Detect which cell encompasses the target text, then output its [X, Y] center coordinate. 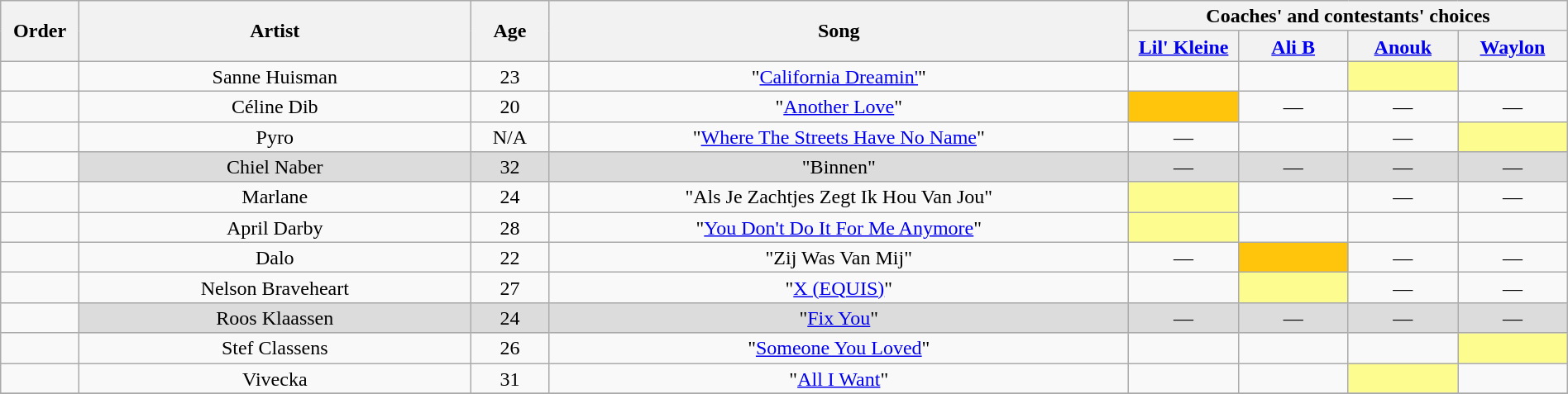
Céline Dib [275, 106]
Lil' Kleine [1184, 46]
Waylon [1513, 46]
"California Dreamin'" [839, 76]
Vivecka [275, 378]
April Darby [275, 228]
Nelson Braveheart [275, 287]
20 [509, 106]
23 [509, 76]
Stef Classens [275, 349]
Song [839, 31]
28 [509, 228]
"Where The Streets Have No Name" [839, 137]
"Fix You" [839, 317]
N/A [509, 137]
"Als Je Zachtjes Zegt Ik Hou Van Jou" [839, 197]
26 [509, 349]
Anouk [1403, 46]
"Binnen" [839, 167]
"Someone You Loved" [839, 349]
22 [509, 258]
"Zij Was Van Mij" [839, 258]
"You Don't Do It For Me Anymore" [839, 228]
Order [40, 31]
"X (EQUIS)" [839, 287]
Artist [275, 31]
"All I Want" [839, 378]
Chiel Naber [275, 167]
Ali B [1293, 46]
Dalo [275, 258]
Roos Klaassen [275, 317]
32 [509, 167]
Sanne Huisman [275, 76]
Coaches' and contestants' choices [1348, 17]
27 [509, 287]
Age [509, 31]
"Another Love" [839, 106]
31 [509, 378]
Pyro [275, 137]
Marlane [275, 197]
